Identify which cell holds the provided text, then report its [x, y] central coordinate. 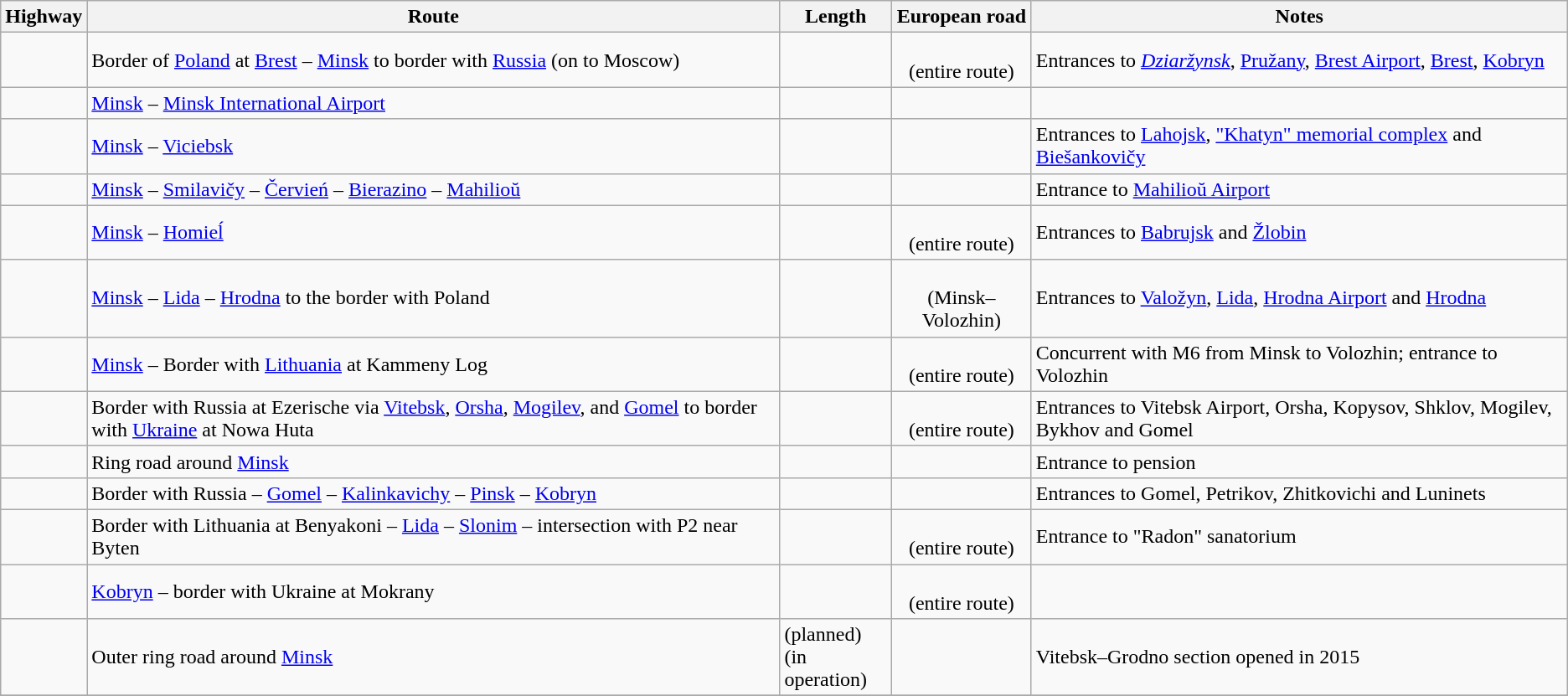
Entrances to Vitebsk Airport, Orsha, Kopysov, Shklov, Mogilev, Bykhov and Gomel [1299, 419]
Entrances to Babrujsk and Žlobin [1299, 233]
Entrances to Gomel, Petrikov, Zhitkovichi and Luninets [1299, 493]
European road [962, 17]
Entrances to Valožyn, Lida, Hrodna Airport and Hrodna [1299, 298]
Entrance to "Radon" sanatorium [1299, 536]
Vitebsk–Grodno section opened in 2015 [1299, 657]
Outer ring road around Minsk [434, 657]
Route [434, 17]
Minsk – Homieĺ [434, 233]
Border of Poland at Brest – Minsk to border with Russia (on to Moscow) [434, 60]
Minsk – Smilavičy – Červień – Bierazino – Mahilioŭ [434, 189]
Kobryn – border with Ukraine at Mokrany [434, 591]
(Minsk–Volozhin) [962, 298]
Border with Lithuania at Benyakoni – Lida – Slonim – intersection with P2 near Byten [434, 536]
Entrance to pension [1299, 461]
Length [836, 17]
Notes [1299, 17]
Minsk – Minsk International Airport [434, 103]
Border with Russia at Ezerische via Vitebsk, Orsha, Mogilev, and Gomel to border with Ukraine at Nowa Huta [434, 419]
Minsk – Border with Lithuania at Kammeny Log [434, 363]
Entrances to Lahojsk, "Khatyn" memorial complex and Biešankovičy [1299, 146]
Concurrent with M6 from Minsk to Volozhin; entrance to Volozhin [1299, 363]
Border with Russia – Gomel – Kalinkavichy – Pinsk – Kobryn [434, 493]
(planned) (in operation) [836, 657]
Minsk – Viciebsk [434, 146]
Highway [44, 17]
Minsk – Lida – Hrodna to the border with Poland [434, 298]
Ring road around Minsk [434, 461]
Entrances to Dziaržynsk, Pružany, Brest Airport, Brest, Kobryn [1299, 60]
Entrance to Mahilioŭ Airport [1299, 189]
